Return (x, y) of the center of cell containing provided text 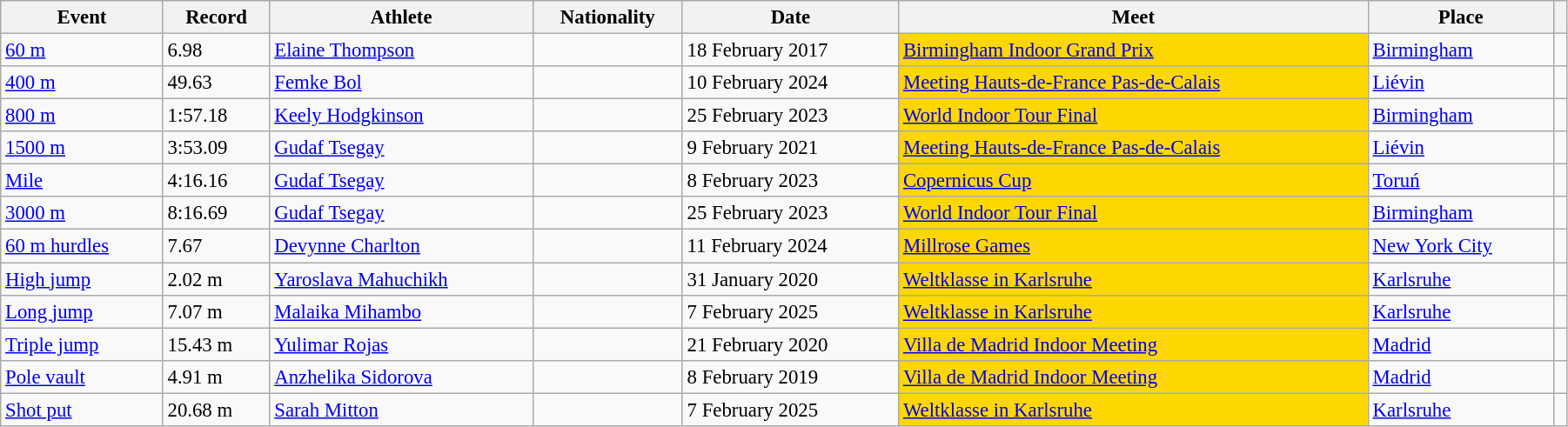
Elaine Thompson (401, 50)
4.91 m (216, 377)
Athlete (401, 17)
Sarah Mitton (401, 410)
8 February 2023 (790, 181)
2.02 m (216, 279)
Pole vault (82, 377)
Copernicus Cup (1134, 181)
1500 m (82, 148)
8:16.69 (216, 213)
Yulimar Rojas (401, 344)
10 February 2024 (790, 83)
15.43 m (216, 344)
Event (82, 17)
Yaroslava Mahuchikh (401, 279)
Long jump (82, 311)
Nationality (607, 17)
Meet (1134, 17)
60 m (82, 50)
Femke Bol (401, 83)
21 February 2020 (790, 344)
9 February 2021 (790, 148)
400 m (82, 83)
Birmingham Indoor Grand Prix (1134, 50)
Date (790, 17)
18 February 2017 (790, 50)
60 m hurdles (82, 246)
High jump (82, 279)
3:53.09 (216, 148)
1:57.18 (216, 116)
6.98 (216, 50)
Place (1460, 17)
7.67 (216, 246)
8 February 2019 (790, 377)
Toruń (1460, 181)
7.07 m (216, 311)
31 January 2020 (790, 279)
Shot put (82, 410)
Triple jump (82, 344)
800 m (82, 116)
Mile (82, 181)
3000 m (82, 213)
Keely Hodgkinson (401, 116)
Malaika Mihambo (401, 311)
Millrose Games (1134, 246)
11 February 2024 (790, 246)
Anzhelika Sidorova (401, 377)
49.63 (216, 83)
Devynne Charlton (401, 246)
20.68 m (216, 410)
New York City (1460, 246)
Record (216, 17)
4:16.16 (216, 181)
